Locate the cell with the specified text and output its (x, y) center coordinate. 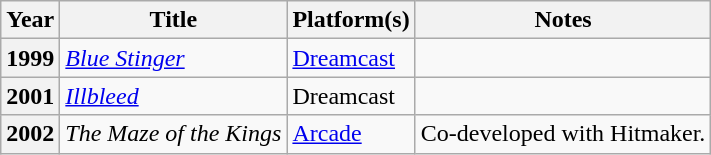
Platform(s) (351, 20)
Arcade (351, 134)
Title (174, 20)
2002 (30, 134)
Year (30, 20)
The Maze of the Kings (174, 134)
Co-developed with Hitmaker. (563, 134)
Illbleed (174, 96)
2001 (30, 96)
1999 (30, 58)
Blue Stinger (174, 58)
Notes (563, 20)
